Detect which cell encompasses the target text, then output its [x, y] center coordinate. 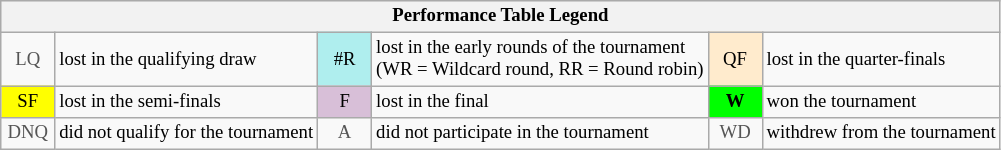
W [735, 102]
lost in the semi-finals [186, 102]
QF [735, 60]
lost in the qualifying draw [186, 60]
withdrew from the tournament [881, 134]
lost in the early rounds of the tournament(WR = Wildcard round, RR = Round robin) [540, 60]
#R [345, 60]
won the tournament [881, 102]
SF [28, 102]
WD [735, 134]
F [345, 102]
did not qualify for the tournament [186, 134]
Performance Table Legend [500, 16]
A [345, 134]
LQ [28, 60]
lost in the quarter-finals [881, 60]
did not participate in the tournament [540, 134]
DNQ [28, 134]
lost in the final [540, 102]
